Detect which cell encompasses the target text, then output its (X, Y) center coordinate. 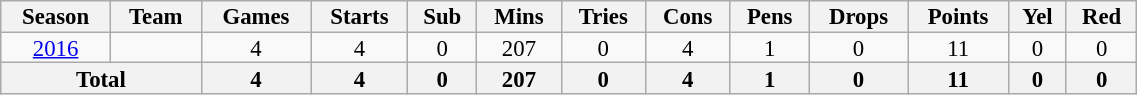
Mins (520, 16)
Pens (770, 16)
Season (56, 16)
2016 (56, 48)
Red (1101, 16)
Sub (442, 16)
Total (101, 78)
Games (256, 16)
Yel (1037, 16)
Tries (603, 16)
Points (958, 16)
Cons (688, 16)
Team (156, 16)
Starts (360, 16)
Drops (858, 16)
